Output the (X, Y) coordinate of the center of the cell containing the given text.  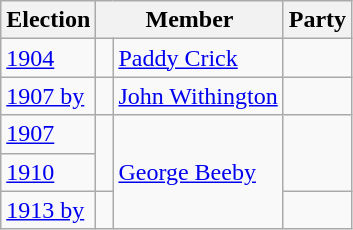
1913 by (48, 210)
Member (190, 20)
1910 (48, 172)
Paddy Crick (198, 58)
George Beeby (198, 172)
1907 (48, 134)
1904 (48, 58)
1907 by (48, 96)
John Withington (198, 96)
Election (48, 20)
Party (317, 20)
